Find where the given text appears and provide that cell's center as [x, y] coordinate. 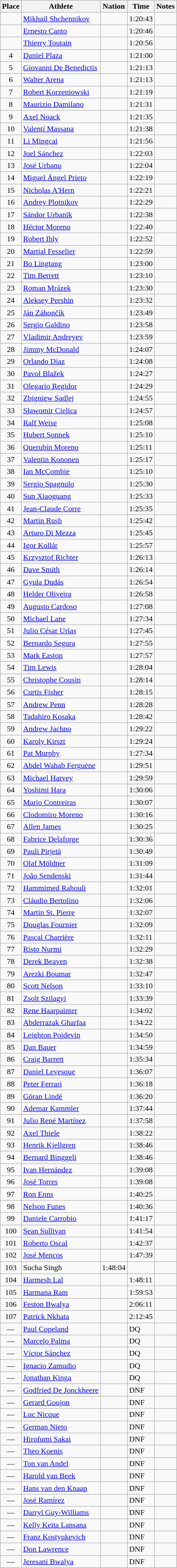
German Nieto [61, 1427]
Kelly Keita Lansana [61, 1525]
23 [11, 288]
Arturo Di Mezza [61, 533]
Nelson Funes [61, 1206]
1:32:06 [141, 900]
22 [11, 276]
Martin Rush [61, 521]
1:28:04 [141, 668]
Sun Xiaoguang [61, 496]
Rene Haarpainter [61, 1010]
Hubert Sonnek [61, 435]
20 [11, 251]
1:21:38 [141, 129]
99 [11, 1219]
6 [11, 80]
Daniele Carrobio [61, 1219]
1:24:55 [141, 398]
Ralf Weise [61, 423]
75 [11, 925]
67 [11, 827]
1:22:04 [141, 166]
68 [11, 839]
Víctor Sánchez [61, 1353]
1:38:22 [141, 1133]
106 [11, 1304]
1:30:49 [141, 851]
1:20:43 [141, 19]
103 [11, 1268]
Don Lawrence [61, 1549]
1:27:57 [141, 655]
1:28:42 [141, 716]
1:25:57 [141, 545]
1:22:21 [141, 190]
Axel Thiele [61, 1133]
Jimmy McDonald [61, 349]
1:25:33 [141, 496]
1:33:39 [141, 998]
Harold van Beek [61, 1476]
45 [11, 558]
Leighton Poidevin [61, 1035]
21 [11, 263]
Darryl Guy-Williams [61, 1512]
Michael Harvey [61, 778]
Patrick Nkhata [61, 1316]
77 [11, 949]
44 [11, 545]
70 [11, 863]
1:41:17 [141, 1219]
1:21:56 [141, 141]
89 [11, 1096]
Hammimed Rahouli [61, 888]
Scott Nelson [61, 986]
1:28:15 [141, 692]
1:21:00 [141, 55]
76 [11, 937]
José Torres [61, 1182]
Athlete [61, 6]
Walter Arena [61, 80]
1:34:02 [141, 1010]
Place [11, 6]
26 [11, 325]
1:23:10 [141, 276]
Gyula Dudás [61, 582]
Olaf Möldner [61, 863]
1:27:55 [141, 643]
1:29:24 [141, 741]
1:22:59 [141, 251]
Harmana Ram [61, 1292]
61 [11, 753]
Martin St. Pierre [61, 912]
66 [11, 815]
1:22:29 [141, 202]
Abderrazak Gharfaa [61, 1023]
1:32:09 [141, 925]
Vladimir Andreyev [61, 337]
Dan Bauer [61, 1047]
1:36:07 [141, 1072]
Miguel Ángel Prieto [61, 178]
Tadahiro Kosaka [61, 716]
1:59:53 [141, 1292]
1:33:10 [141, 986]
Sergio Galdino [61, 325]
Pauli Pirjetä [61, 851]
Ian McCombie [61, 472]
18 [11, 227]
Luc Nicque [61, 1415]
Sucha Singh [61, 1268]
100 [11, 1231]
Ademar Kammler [61, 1108]
Pascal Charrière [61, 937]
8 [11, 104]
55 [11, 680]
Igor Kollár [61, 545]
Cláudio Bertolino [61, 900]
1:26:58 [141, 594]
38 [11, 472]
1:24:27 [141, 374]
74 [11, 912]
1:34:22 [141, 1023]
Peter Ferrari [61, 1084]
Ivan Hernández [61, 1170]
1:48:11 [141, 1280]
Sergio Spagnulo [61, 484]
1:42:37 [141, 1243]
Hirofumi Sakai [61, 1439]
4 [11, 55]
Karoly Kirszt [61, 741]
19 [11, 239]
1:26:54 [141, 582]
Allen James [61, 827]
Henrik Kjellgren [61, 1145]
54 [11, 668]
1:36:18 [141, 1084]
Andrey Plotnikov [61, 202]
105 [11, 1292]
88 [11, 1084]
Mario Contreiras [61, 802]
Valentí Massana [61, 129]
Mark Easton [61, 655]
1:21:19 [141, 92]
1:22:40 [141, 227]
Notes [165, 6]
24 [11, 300]
83 [11, 1023]
Julio René Martínez [61, 1121]
Pavol Blažek [61, 374]
Paul Copeland [61, 1329]
1:25:35 [141, 508]
107 [11, 1316]
48 [11, 594]
Martial Fesselier [61, 251]
40 [11, 496]
1:29:59 [141, 778]
52 [11, 643]
Derek Beaven [61, 962]
51 [11, 631]
Curtis Fisher [61, 692]
Giovanni De Benedictis [61, 68]
Gerard Goujon [61, 1402]
Zbigniew Sadlej [61, 398]
Krzysztof Richter [61, 558]
1:22:38 [141, 215]
Sean Sullivan [61, 1231]
1:24:29 [141, 386]
Roman Mrázek [61, 288]
59 [11, 729]
71 [11, 876]
1:22:19 [141, 178]
Daniel Plaza [61, 55]
1:20:46 [141, 31]
Tim Berrett [61, 276]
Christophe Cousin [61, 680]
2:12:45 [141, 1316]
57 [11, 704]
Feston Bwalya [61, 1304]
87 [11, 1072]
Bo Lingtang [61, 263]
73 [11, 900]
7 [11, 92]
1:32:11 [141, 937]
65 [11, 802]
37 [11, 459]
1:40:36 [141, 1206]
35 [11, 435]
1:30:25 [141, 827]
1:25:17 [141, 459]
Time [141, 6]
Sándor Urbanik [61, 215]
98 [11, 1206]
1:35:34 [141, 1059]
63 [11, 778]
Maurizio Damilano [61, 104]
Querubín Moreno [61, 447]
9 [11, 116]
36 [11, 447]
50 [11, 619]
Aleksey Pershin [61, 300]
2:06:11 [141, 1304]
27 [11, 337]
1:30:36 [141, 839]
1:23:32 [141, 300]
95 [11, 1170]
93 [11, 1145]
69 [11, 851]
14 [11, 178]
Fabrice Delaforge [61, 839]
10 [11, 129]
56 [11, 692]
60 [11, 741]
102 [11, 1255]
Ernesto Canto [61, 31]
31 [11, 386]
11 [11, 141]
Bernard Binggeli [61, 1158]
Harmesh Lal [61, 1280]
91 [11, 1121]
Clodomiro Moreno [61, 815]
Theo Koenis [61, 1451]
Robert Korzeniowski [61, 92]
80 [11, 986]
47 [11, 582]
Ton van Andel [61, 1463]
Robert Ihly [61, 239]
Yoshimi Hara [61, 790]
Tim Lewis [61, 668]
Godfried De Jonckheere [61, 1390]
101 [11, 1243]
62 [11, 766]
Daniel Levesque [61, 1072]
José Urbano [61, 166]
1:32:07 [141, 912]
Franz Kostyukevich [61, 1537]
1:23:00 [141, 263]
Michael Lane [61, 619]
João Sendenski [61, 876]
1:25:30 [141, 484]
1:24:08 [141, 362]
1:31:09 [141, 863]
José Ramírez [61, 1500]
42 [11, 521]
Abdel Wahab Ferguène [61, 766]
1:27:45 [141, 631]
1:28:14 [141, 680]
34 [11, 423]
1:24:07 [141, 349]
1:25:45 [141, 533]
Jean-Claude Corre [61, 508]
39 [11, 484]
Jeresani Bwalya [61, 1562]
1:32:01 [141, 888]
53 [11, 655]
Ignacio Zamudio [61, 1366]
Jonathan Kinga [61, 1378]
1:23:59 [141, 337]
Hans van den Knaap [61, 1488]
Valentin Kononen [61, 459]
97 [11, 1194]
15 [11, 190]
1:34:50 [141, 1035]
Mikhail Shchennikov [61, 19]
Li Mingcai [61, 141]
64 [11, 790]
Augusto Cardoso [61, 606]
Nicholas A'Hern [61, 190]
33 [11, 410]
1:20:56 [141, 43]
1:47:39 [141, 1255]
12 [11, 153]
1:36:20 [141, 1096]
Julio César Urías [61, 631]
1:27:08 [141, 606]
1:32:47 [141, 974]
1:24:57 [141, 410]
Olegario Regidor [61, 386]
49 [11, 606]
Ján Záhončík [61, 312]
41 [11, 508]
17 [11, 215]
13 [11, 166]
1:25:08 [141, 423]
Andrew Jachno [61, 729]
90 [11, 1108]
1:32:38 [141, 962]
1:21:35 [141, 116]
86 [11, 1059]
58 [11, 716]
Marcelo Palma [61, 1341]
Göran Lindé [61, 1096]
84 [11, 1035]
1:37:58 [141, 1121]
81 [11, 998]
28 [11, 349]
Zsolt Szilagyi [61, 998]
1:26:13 [141, 558]
Dave Smith [61, 570]
1:28:28 [141, 704]
1:23:30 [141, 288]
Thierry Toutain [61, 43]
1:31:44 [141, 876]
Nation [114, 6]
1:41:54 [141, 1231]
43 [11, 533]
1:30:16 [141, 815]
1:30:06 [141, 790]
29 [11, 362]
1:30:07 [141, 802]
Sławomir Cielica [61, 410]
Joel Sánchez [61, 153]
Arezki Boumar [61, 974]
Axel Noack [61, 116]
78 [11, 962]
1:22:03 [141, 153]
1:32:29 [141, 949]
Orlando Díaz [61, 362]
Risto Nurmi [61, 949]
30 [11, 374]
72 [11, 888]
Douglas Fournier [61, 925]
25 [11, 312]
46 [11, 570]
José Mencos [61, 1255]
1:23:49 [141, 312]
1:26:14 [141, 570]
Pat Murphy [61, 753]
1:22:52 [141, 239]
1:21:31 [141, 104]
1:48:04 [114, 1268]
16 [11, 202]
32 [11, 398]
5 [11, 68]
Craig Barrett [61, 1059]
96 [11, 1182]
1:23:58 [141, 325]
82 [11, 1010]
Andrew Penn [61, 704]
1:29:22 [141, 729]
1:37:44 [141, 1108]
Héctor Moreno [61, 227]
1:34:59 [141, 1047]
104 [11, 1280]
1:25:42 [141, 521]
79 [11, 974]
85 [11, 1047]
1:29:51 [141, 766]
Bernardo Segura [61, 643]
Helder Oliveira [61, 594]
Ron Enns [61, 1194]
Roberto Oscal [61, 1243]
1:25:11 [141, 447]
94 [11, 1158]
92 [11, 1133]
1:40:25 [141, 1194]
